Provide the (X, Y) coordinate of the cell's center where the given text is located.  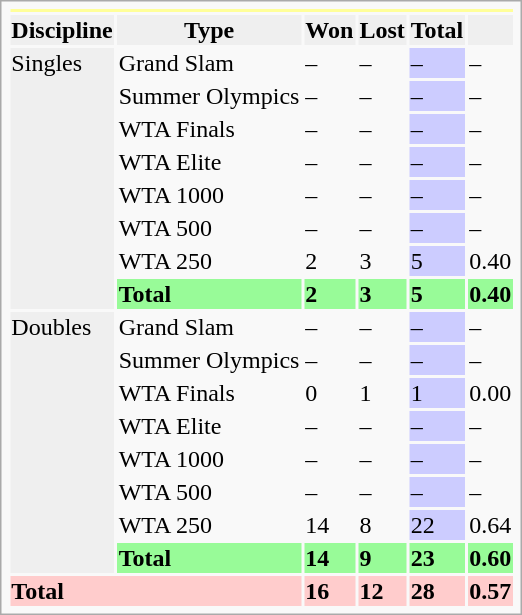
Lost (382, 30)
0 (330, 393)
12 (382, 591)
8 (382, 525)
0.57 (490, 591)
0.64 (490, 525)
Singles (62, 178)
16 (330, 591)
Discipline (62, 30)
22 (436, 525)
Doubles (62, 442)
Type (209, 30)
Won (330, 30)
23 (436, 558)
0.00 (490, 393)
0.60 (490, 558)
9 (382, 558)
28 (436, 591)
